From the cell containing the given text, extract its center point as (x, y) coordinate. 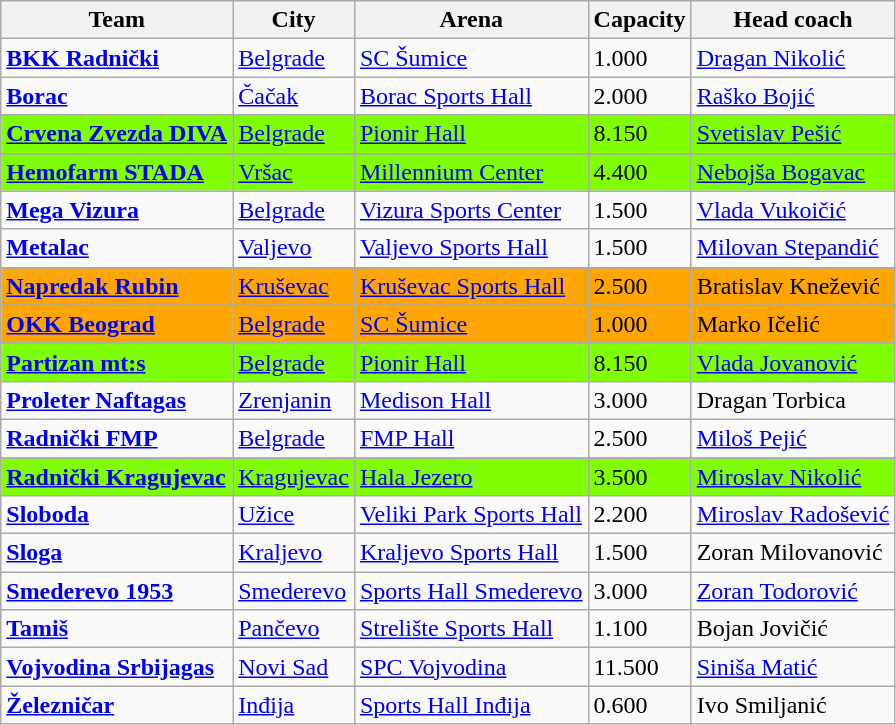
2.000 (640, 96)
Siniša Matić (793, 667)
Partizan mt:s (117, 362)
BKK Radnički (117, 58)
Pančevo (294, 629)
Svetislav Pešić (793, 134)
Napredak Rubin (117, 286)
1.100 (640, 629)
Zoran Milovanović (793, 553)
Radnički Kragujevac (117, 477)
11.500 (640, 667)
Head coach (793, 20)
Milovan Stepandić (793, 248)
Team (117, 20)
Kragujevac (294, 477)
Zoran Todorović (793, 591)
Miloš Pejić (793, 438)
OKK Beograd (117, 324)
Miroslav Radošević (793, 515)
Železničar (117, 705)
Borac (117, 96)
Vlada Vukoičić (793, 210)
Marko Ičelić (793, 324)
SPC Vojvodina (471, 667)
Medison Hall (471, 400)
Dragan Torbica (793, 400)
Arena (471, 20)
Vojvodina Srbijagas (117, 667)
3.500 (640, 477)
Nebojša Bogavac (793, 172)
Sports Hall Smederevo (471, 591)
Sloga (117, 553)
Smederevo (294, 591)
Smederevo 1953 (117, 591)
Novi Sad (294, 667)
Užice (294, 515)
Radnički FMP (117, 438)
Miroslav Nikolić (793, 477)
Raško Bojić (793, 96)
Metalac (117, 248)
Veliki Park Sports Hall (471, 515)
Capacity (640, 20)
Hala Jezero (471, 477)
Millennium Center (471, 172)
Dragan Nikolić (793, 58)
Kruševac (294, 286)
Vršac (294, 172)
Proleter Naftagas (117, 400)
Sloboda (117, 515)
Borac Sports Hall (471, 96)
Tamiš (117, 629)
Vizura Sports Center (471, 210)
Kraljevo (294, 553)
2.200 (640, 515)
4.400 (640, 172)
Strelište Sports Hall (471, 629)
Čačak (294, 96)
Sports Hall Inđija (471, 705)
Valjevo (294, 248)
Bratislav Knežević (793, 286)
Vlada Jovanović (793, 362)
City (294, 20)
Mega Vizura (117, 210)
Valjevo Sports Hall (471, 248)
Ivo Smiljanić (793, 705)
Zrenjanin (294, 400)
Crvena Zvezda DIVA (117, 134)
Bojan Jovičić (793, 629)
0.600 (640, 705)
Kruševac Sports Hall (471, 286)
Inđija (294, 705)
Kraljevo Sports Hall (471, 553)
Hemofarm STADA (117, 172)
FMP Hall (471, 438)
